Pinpoint the cell where the given text exists, returning its [X, Y] midpoint coordinate. 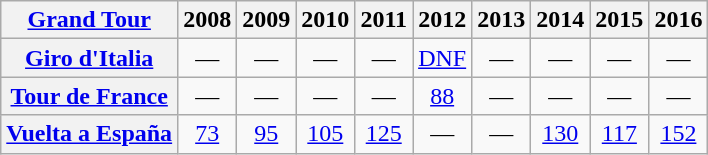
Giro d'Italia [90, 58]
117 [620, 134]
130 [560, 134]
2013 [502, 20]
105 [326, 134]
73 [208, 134]
DNF [442, 58]
2014 [560, 20]
2008 [208, 20]
95 [266, 134]
88 [442, 96]
2010 [326, 20]
Vuelta a España [90, 134]
2012 [442, 20]
2015 [620, 20]
125 [384, 134]
2011 [384, 20]
Grand Tour [90, 20]
Tour de France [90, 96]
2009 [266, 20]
2016 [678, 20]
152 [678, 134]
